Capture the cell that displays the provided text and extract its (X, Y) central coordinate. 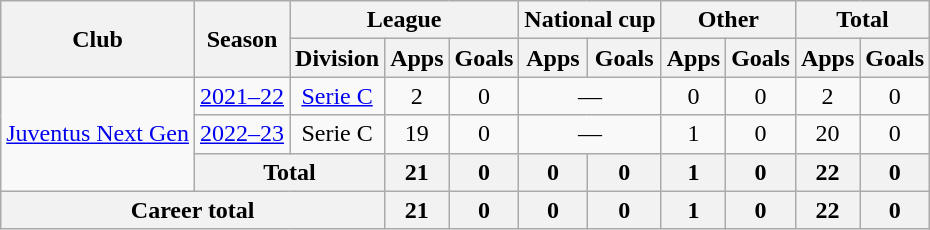
19 (417, 134)
Career total (193, 210)
League (404, 20)
Division (338, 58)
2022–23 (242, 134)
20 (827, 134)
2021–22 (242, 96)
National cup (590, 20)
Juventus Next Gen (98, 134)
Other (728, 20)
Season (242, 39)
Club (98, 39)
